Search for the cell housing the specified text and yield its [X, Y] center coordinate. 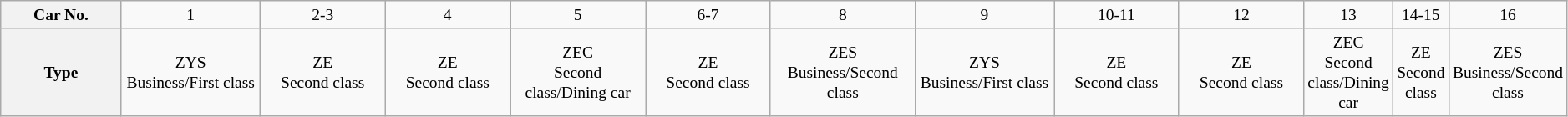
16 [1508, 15]
1 [190, 15]
13 [1348, 15]
6-7 [708, 15]
5 [578, 15]
12 [1241, 15]
8 [842, 15]
10-11 [1117, 15]
4 [448, 15]
9 [984, 15]
Car No. [61, 15]
14-15 [1420, 15]
Type [61, 72]
2-3 [322, 15]
